Output the [x, y] coordinate of the center of the cell containing the given text.  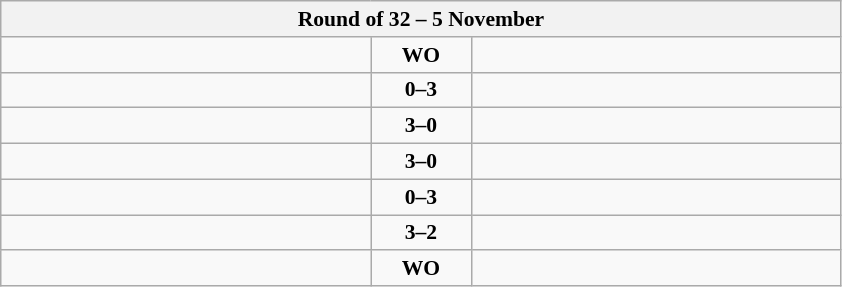
3–2 [421, 233]
Round of 32 – 5 November [421, 19]
